Pinpoint the cell where the given text exists, returning its (x, y) midpoint coordinate. 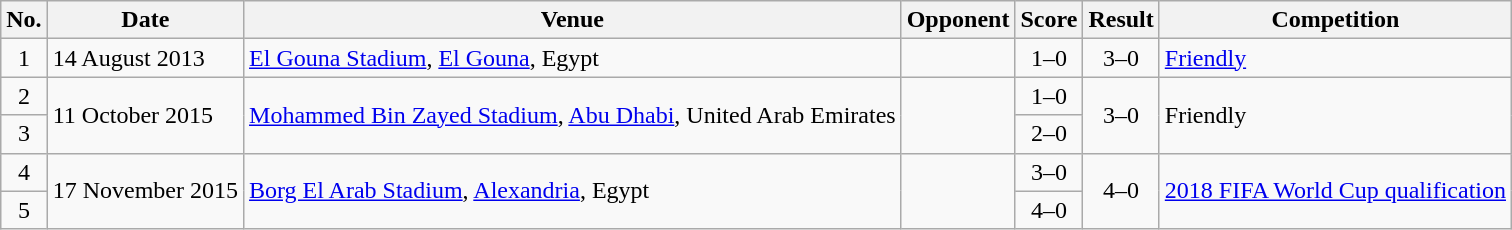
Result (1121, 20)
3 (24, 134)
4 (24, 172)
Borg El Arab Stadium, Alexandria, Egypt (573, 191)
Score (1049, 20)
17 November 2015 (145, 191)
Venue (573, 20)
2018 FIFA World Cup qualification (1335, 191)
Mohammed Bin Zayed Stadium, Abu Dhabi, United Arab Emirates (573, 115)
2 (24, 96)
1 (24, 58)
El Gouna Stadium, El Gouna, Egypt (573, 58)
14 August 2013 (145, 58)
No. (24, 20)
Opponent (958, 20)
Date (145, 20)
11 October 2015 (145, 115)
5 (24, 210)
Competition (1335, 20)
2–0 (1049, 134)
